Pinpoint the cell where the given text exists, returning its (x, y) midpoint coordinate. 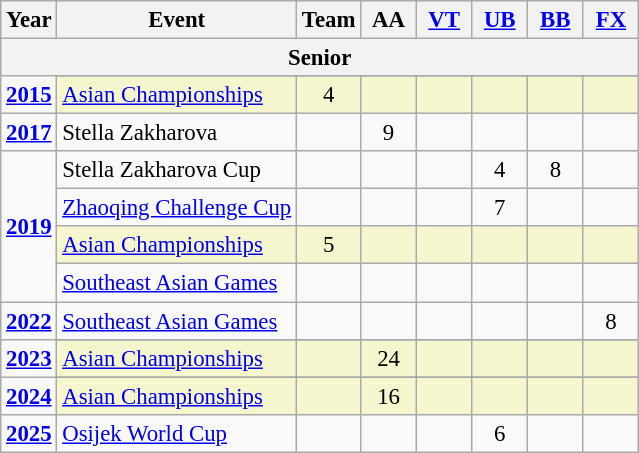
9 (389, 133)
2025 (29, 433)
16 (389, 396)
Year (29, 20)
2019 (29, 226)
Senior (320, 58)
Event (177, 20)
VT (444, 20)
Stella Zakharova Cup (177, 170)
2024 (29, 396)
Team (329, 20)
UB (500, 20)
2023 (29, 358)
BB (556, 20)
Stella Zakharova (177, 133)
7 (500, 208)
6 (500, 433)
Osijek World Cup (177, 433)
Zhaoqing Challenge Cup (177, 208)
2017 (29, 133)
AA (389, 20)
2015 (29, 95)
5 (329, 245)
FX (611, 20)
2022 (29, 321)
24 (389, 358)
